Find where the given text appears and provide that cell's center as (X, Y) coordinate. 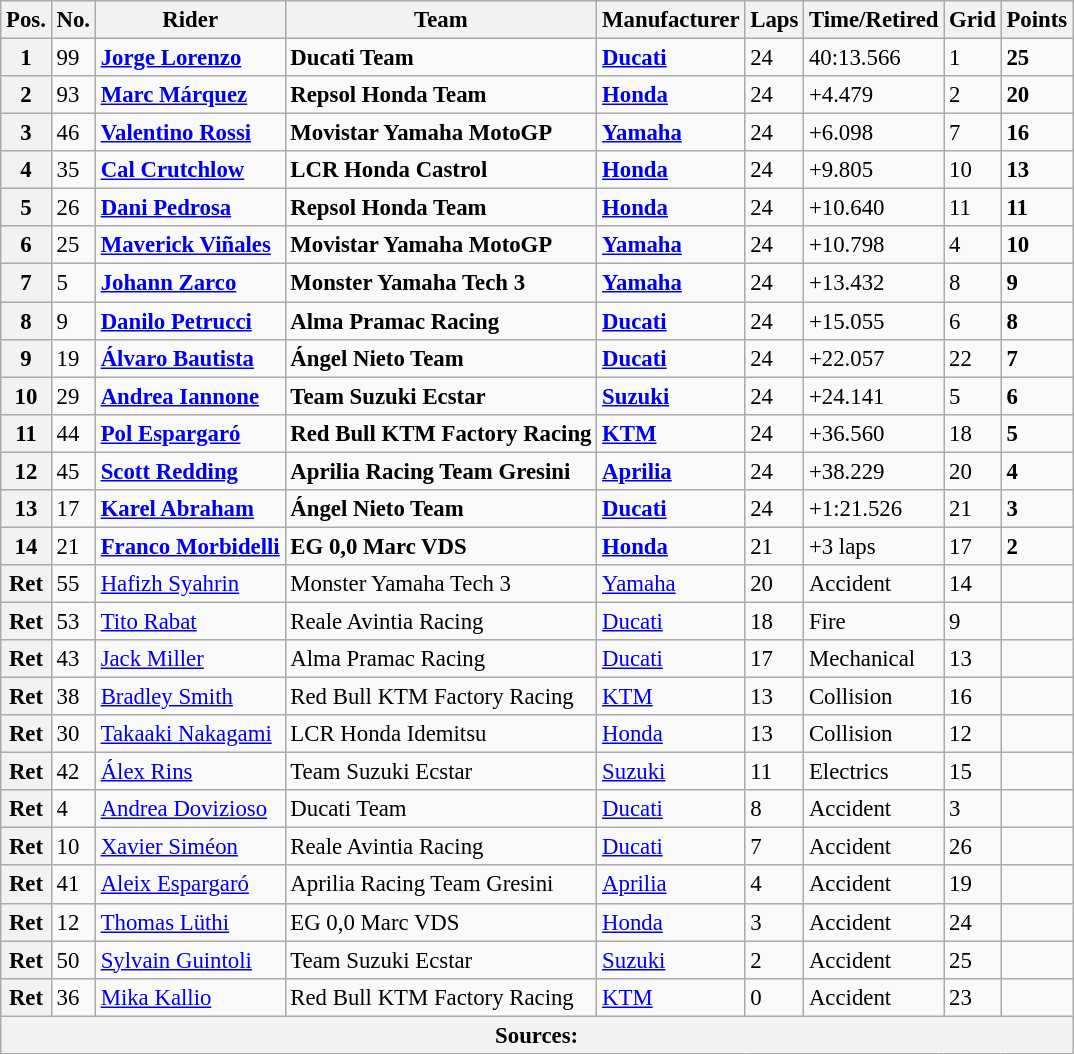
35 (73, 170)
+22.057 (874, 358)
0 (774, 997)
Jorge Lorenzo (190, 58)
+15.055 (874, 321)
+1:21.526 (874, 509)
+10.640 (874, 208)
Cal Crutchlow (190, 170)
Xavier Siméon (190, 847)
Álvaro Bautista (190, 358)
Fire (874, 621)
+3 laps (874, 546)
43 (73, 659)
Time/Retired (874, 20)
Takaaki Nakagami (190, 734)
Pos. (26, 20)
Manufacturer (671, 20)
Valentino Rossi (190, 133)
No. (73, 20)
40:13.566 (874, 58)
46 (73, 133)
+36.560 (874, 433)
Aleix Espargaró (190, 885)
+13.432 (874, 283)
+10.798 (874, 245)
99 (73, 58)
+38.229 (874, 471)
29 (73, 396)
Thomas Lüthi (190, 922)
Points (1036, 20)
Franco Morbidelli (190, 546)
41 (73, 885)
Team (441, 20)
Karel Abraham (190, 509)
Álex Rins (190, 772)
53 (73, 621)
15 (972, 772)
22 (972, 358)
LCR Honda Castrol (441, 170)
23 (972, 997)
LCR Honda Idemitsu (441, 734)
Hafizh Syahrin (190, 584)
50 (73, 960)
42 (73, 772)
45 (73, 471)
36 (73, 997)
44 (73, 433)
Bradley Smith (190, 697)
+4.479 (874, 95)
Mika Kallio (190, 997)
93 (73, 95)
Scott Redding (190, 471)
Andrea Dovizioso (190, 809)
Grid (972, 20)
Sources: (537, 1035)
55 (73, 584)
Tito Rabat (190, 621)
38 (73, 697)
+6.098 (874, 133)
Johann Zarco (190, 283)
Andrea Iannone (190, 396)
+9.805 (874, 170)
Sylvain Guintoli (190, 960)
Marc Márquez (190, 95)
30 (73, 734)
+24.141 (874, 396)
Pol Espargaró (190, 433)
Dani Pedrosa (190, 208)
Maverick Viñales (190, 245)
Jack Miller (190, 659)
Mechanical (874, 659)
Danilo Petrucci (190, 321)
Rider (190, 20)
Laps (774, 20)
Electrics (874, 772)
